Identify which cell holds the provided text, then report its [X, Y] central coordinate. 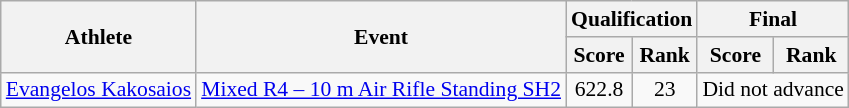
Athlete [98, 36]
Mixed R4 – 10 m Air Rifle Standing SH2 [381, 90]
23 [664, 90]
Did not advance [773, 90]
Event [381, 36]
622.8 [599, 90]
Qualification [632, 19]
Final [773, 19]
Evangelos Kakosaios [98, 90]
